Identify which cell holds the provided text, then report its (X, Y) central coordinate. 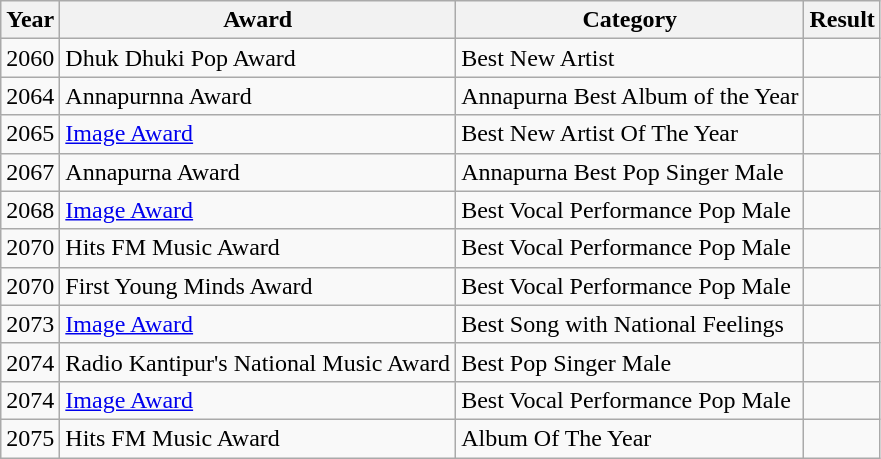
Dhuk Dhuki Pop Award (258, 58)
2064 (30, 96)
2075 (30, 438)
Best Song with National Feelings (630, 324)
Annapurna Best Album of the Year (630, 96)
Result (842, 20)
Annapurna Award (258, 172)
2060 (30, 58)
Best New Artist Of The Year (630, 134)
2068 (30, 210)
Best Pop Singer Male (630, 362)
Radio Kantipur's National Music Award (258, 362)
First Young Minds Award (258, 286)
Album Of The Year (630, 438)
Best New Artist (630, 58)
Annapurna Best Pop Singer Male (630, 172)
Year (30, 20)
2065 (30, 134)
Annapurnna Award (258, 96)
Category (630, 20)
Award (258, 20)
2067 (30, 172)
2073 (30, 324)
